Scan for the cell matching the given text and deliver its [X, Y] coordinate at center. 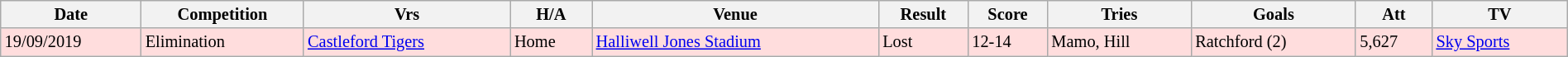
Ratchford (2) [1274, 42]
Vrs [407, 14]
Goals [1274, 14]
Competition [222, 14]
Elimination [222, 42]
Halliwell Jones Stadium [736, 42]
Score [1007, 14]
Castleford Tigers [407, 42]
Date [71, 14]
Sky Sports [1500, 42]
Lost [923, 42]
Result [923, 14]
19/09/2019 [71, 42]
Tries [1120, 14]
12-14 [1007, 42]
Att [1394, 14]
Mamo, Hill [1120, 42]
H/A [551, 14]
Home [551, 42]
TV [1500, 14]
Venue [736, 14]
5,627 [1394, 42]
